Extract the (x, y) coordinate from the center of the cell holding the provided text.  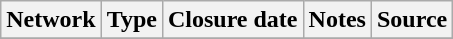
Network (51, 20)
Closure date (232, 20)
Type (132, 20)
Notes (337, 20)
Source (412, 20)
